Identify which cell holds the provided text, then report its (x, y) central coordinate. 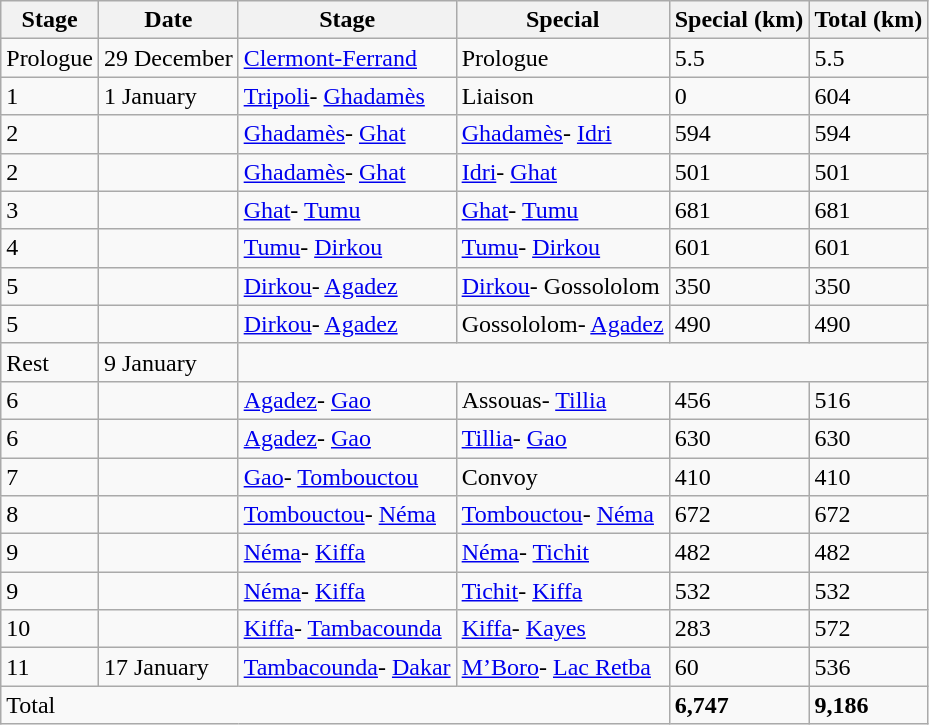
Gao- Tombouctou (347, 477)
11 (50, 667)
Tillia- Gao (562, 438)
29 December (168, 58)
604 (868, 96)
Idri- Ghat (562, 172)
572 (868, 629)
Clermont-Ferrand (347, 58)
Total (km) (868, 20)
Tichit- Kiffa (562, 591)
4 (50, 248)
M’Boro- Lac Retba (562, 667)
9,186 (868, 705)
1 (50, 96)
Gossololom- Agadez (562, 324)
Date (168, 20)
Liaison (562, 96)
Kiffa- Kayes (562, 629)
Assouas- Tillia (562, 400)
60 (739, 667)
Tambacounda- Dakar (347, 667)
Ghadamès- Idri (562, 134)
7 (50, 477)
Total (335, 705)
Rest (50, 362)
Néma- Tichit (562, 553)
0 (739, 96)
Convoy (562, 477)
17 January (168, 667)
283 (739, 629)
Special (562, 20)
536 (868, 667)
Dirkou- Gossololom (562, 286)
Tripoli- Ghadamès (347, 96)
456 (739, 400)
10 (50, 629)
6,747 (739, 705)
Special (km) (739, 20)
Kiffa- Tambacounda (347, 629)
3 (50, 210)
9 January (168, 362)
516 (868, 400)
1 January (168, 96)
8 (50, 515)
